Capture the cell that displays the provided text and extract its [X, Y] central coordinate. 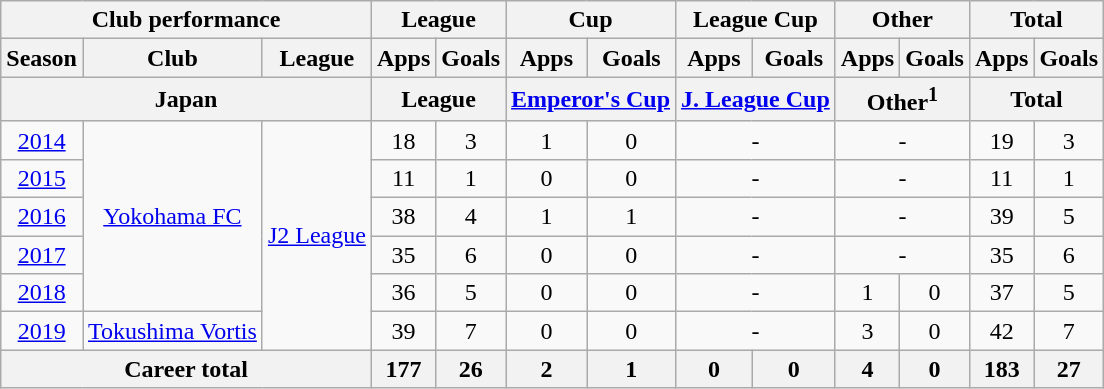
J. League Cup [756, 100]
2019 [42, 331]
Other [902, 20]
League Cup [756, 20]
36 [403, 293]
26 [471, 369]
Japan [186, 100]
2014 [42, 140]
J2 League [316, 235]
Emperor's Cup [591, 100]
38 [403, 217]
2016 [42, 217]
183 [1001, 369]
177 [403, 369]
18 [403, 140]
27 [1069, 369]
Season [42, 58]
Tokushima Vortis [172, 331]
19 [1001, 140]
37 [1001, 293]
2 [547, 369]
2018 [42, 293]
Other1 [902, 100]
Cup [591, 20]
2015 [42, 178]
42 [1001, 331]
Club [172, 58]
2017 [42, 255]
Career total [186, 369]
Club performance [186, 20]
Yokohama FC [172, 216]
